For the text-containing cell, return its midpoint in (X, Y) coordinate format. 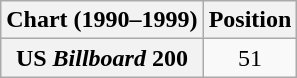
Position (250, 20)
Chart (1990–1999) (102, 20)
US Billboard 200 (102, 58)
51 (250, 58)
